Search for the cell housing the specified text and yield its [x, y] center coordinate. 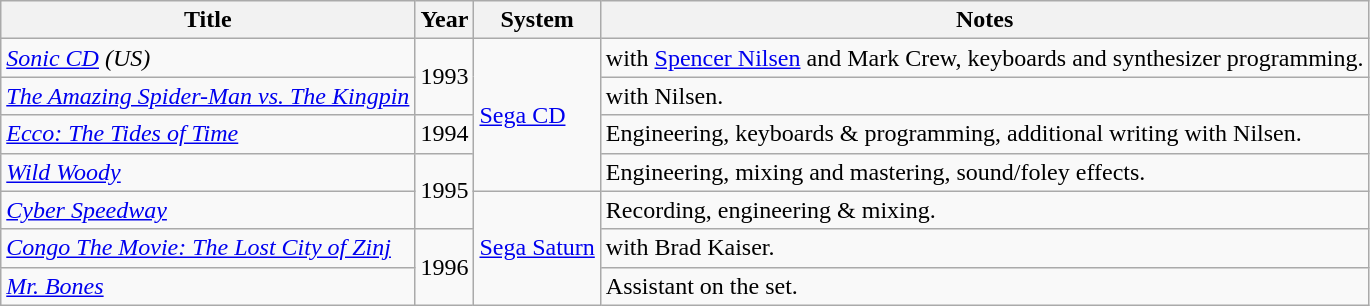
System [537, 20]
Mr. Bones [208, 286]
1993 [444, 77]
The Amazing Spider-Man vs. The Kingpin [208, 96]
Sega CD [537, 115]
Title [208, 20]
with Nilsen. [984, 96]
1995 [444, 191]
with Brad Kaiser. [984, 248]
Sega Saturn [537, 248]
Engineering, mixing and mastering, sound/foley effects. [984, 172]
Congo The Movie: The Lost City of Zinj [208, 248]
Year [444, 20]
Ecco: The Tides of Time [208, 134]
Cyber Speedway [208, 210]
Recording, engineering & mixing. [984, 210]
Engineering, keyboards & programming, additional writing with Nilsen. [984, 134]
Assistant on the set. [984, 286]
1996 [444, 267]
with Spencer Nilsen and Mark Crew, keyboards and synthesizer programming. [984, 58]
Notes [984, 20]
Sonic CD (US) [208, 58]
Wild Woody [208, 172]
1994 [444, 134]
